Provide the [X, Y] coordinate of the cell's center where the given text is located.  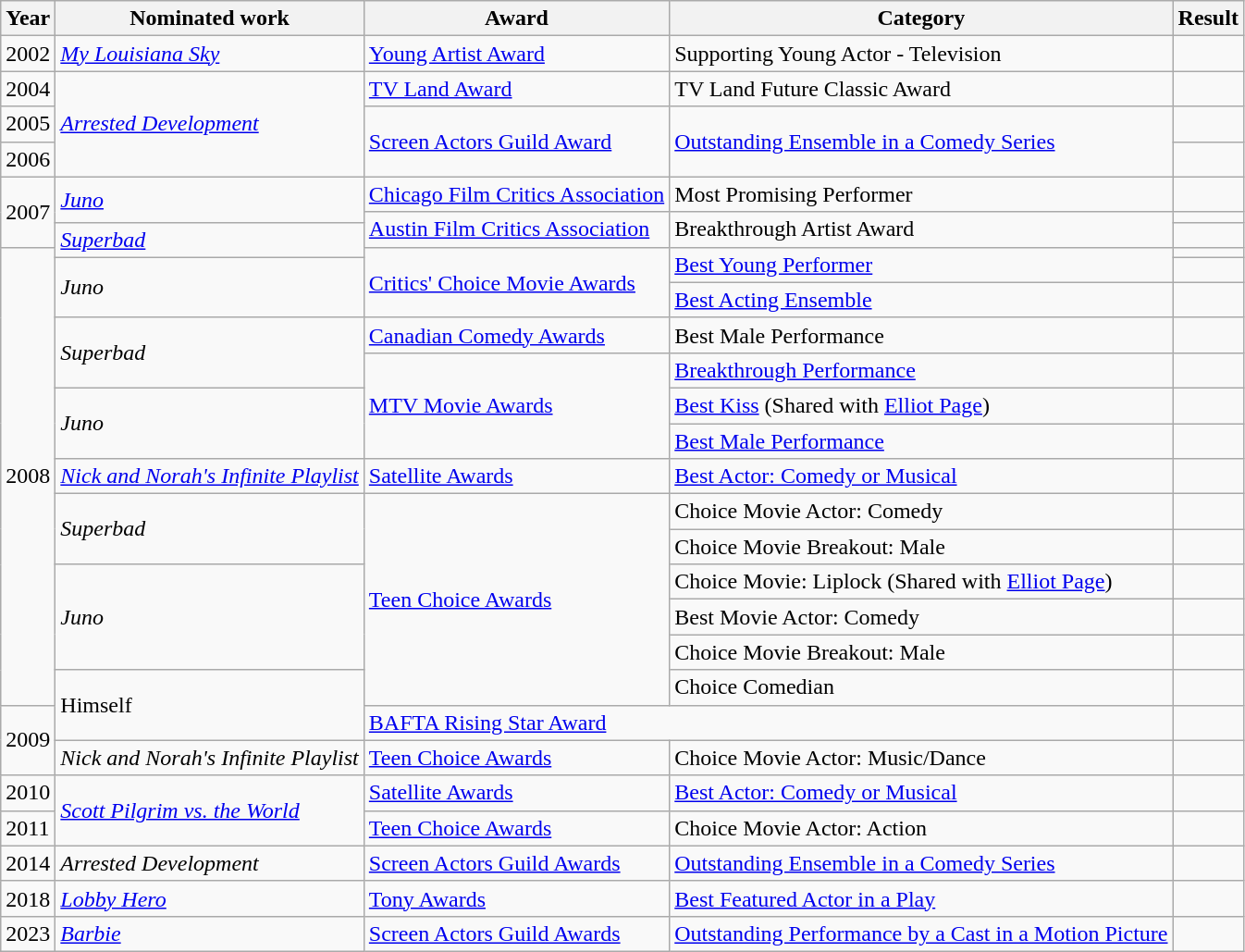
Scott Pilgrim vs. the World [210, 810]
TV Land Award [516, 89]
Lobby Hero [210, 898]
Award [516, 19]
2023 [28, 933]
Best Featured Actor in a Play [921, 898]
BAFTA Rising Star Award [768, 723]
2018 [28, 898]
Screen Actors Guild Award [516, 142]
2004 [28, 89]
Choice Comedian [921, 687]
2002 [28, 54]
Breakthrough Artist Award [921, 229]
2009 [28, 740]
Best Acting Ensemble [921, 300]
2005 [28, 124]
Most Promising Performer [921, 194]
Category [921, 19]
Choice Movie Actor: Action [921, 828]
My Louisiana Sky [210, 54]
Choice Movie Actor: Comedy [921, 512]
Critics' Choice Movie Awards [516, 282]
Himself [210, 705]
Breakthrough Performance [921, 370]
Barbie [210, 933]
Outstanding Performance by a Cast in a Motion Picture [921, 933]
Young Artist Award [516, 54]
Nominated work [210, 19]
2011 [28, 828]
Best Movie Actor: Comedy [921, 617]
Canadian Comedy Awards [516, 335]
Chicago Film Critics Association [516, 194]
Austin Film Critics Association [516, 229]
Choice Movie: Liplock (Shared with Elliot Page) [921, 582]
Best Kiss (Shared with Elliot Page) [921, 405]
Result [1208, 19]
Choice Movie Actor: Music/Dance [921, 758]
2007 [28, 212]
Tony Awards [516, 898]
Supporting Young Actor - Television [921, 54]
MTV Movie Awards [516, 405]
2010 [28, 793]
Year [28, 19]
2006 [28, 159]
2008 [28, 476]
Best Young Performer [921, 265]
TV Land Future Classic Award [921, 89]
2014 [28, 863]
